Search for the cell housing the specified text and yield its (x, y) center coordinate. 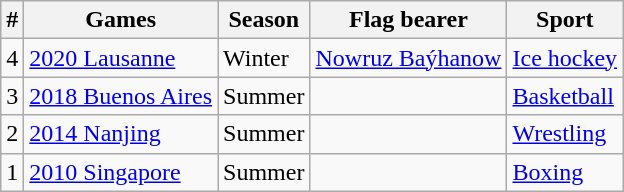
2018 Buenos Aires (121, 96)
Ice hockey (565, 58)
2014 Nanjing (121, 134)
2010 Singapore (121, 172)
3 (12, 96)
2020 Lausanne (121, 58)
Season (264, 20)
2 (12, 134)
Flag bearer (408, 20)
Nowruz Baýhanow (408, 58)
Wrestling (565, 134)
# (12, 20)
4 (12, 58)
Sport (565, 20)
Boxing (565, 172)
Winter (264, 58)
Games (121, 20)
1 (12, 172)
Basketball (565, 96)
